Find where the given text appears and provide that cell's center as [X, Y] coordinate. 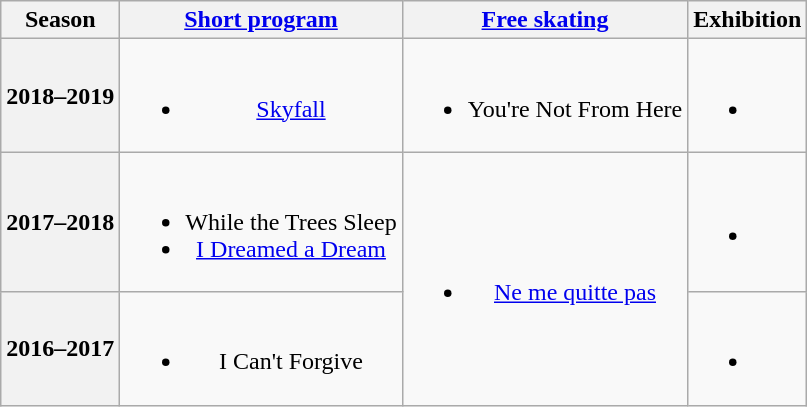
Short program [261, 20]
I Can't Forgive [261, 348]
2017–2018 [60, 222]
2016–2017 [60, 348]
While the Trees Sleep I Dreamed a Dream [261, 222]
2018–2019 [60, 96]
You're Not From Here [545, 96]
Exhibition [748, 20]
Free skating [545, 20]
Season [60, 20]
Ne me quitte pas [545, 278]
Skyfall [261, 96]
